Detect which cell encompasses the target text, then output its (X, Y) center coordinate. 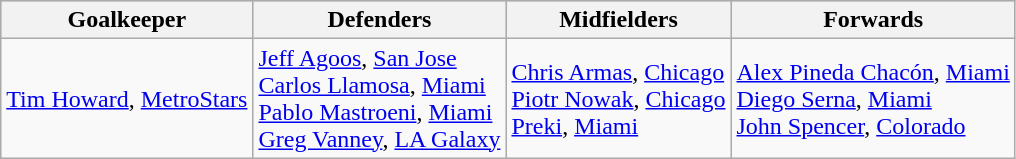
Jeff Agoos, San Jose Carlos Llamosa, Miami Pablo Mastroeni, Miami Greg Vanney, LA Galaxy (380, 98)
Midfielders (618, 20)
Defenders (380, 20)
Tim Howard, MetroStars (127, 98)
Forwards (873, 20)
Alex Pineda Chacón, Miami Diego Serna, Miami John Spencer, Colorado (873, 98)
Goalkeeper (127, 20)
Chris Armas, Chicago Piotr Nowak, Chicago Preki, Miami (618, 98)
